Provide the [X, Y] coordinate of the cell's center where the given text is located.  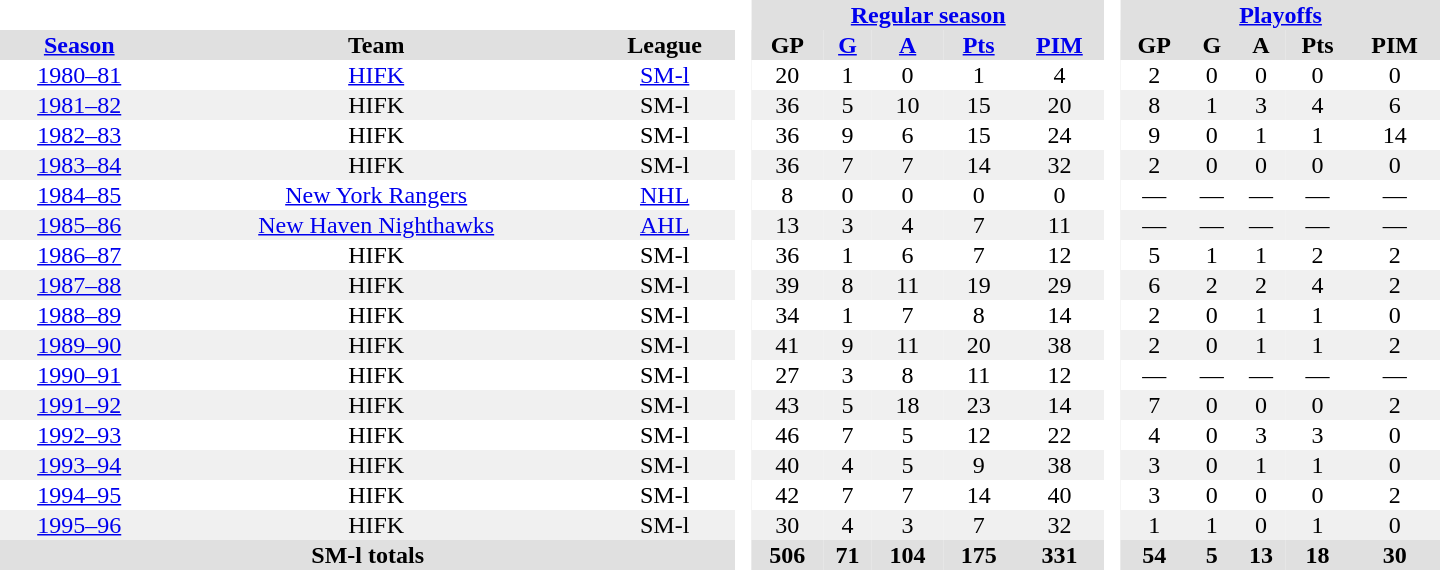
1987–88 [80, 285]
1983–84 [80, 165]
SM-l totals [368, 555]
29 [1059, 285]
1991–92 [80, 405]
1982–83 [80, 135]
Playoffs [1280, 15]
New York Rangers [376, 195]
1994–95 [80, 495]
1989–90 [80, 345]
1988–89 [80, 315]
AHL [665, 225]
Regular season [928, 15]
71 [848, 555]
1986–87 [80, 255]
54 [1154, 555]
19 [978, 285]
24 [1059, 135]
1993–94 [80, 465]
1995–96 [80, 525]
NHL [665, 195]
42 [788, 495]
23 [978, 405]
506 [788, 555]
1981–82 [80, 105]
New Haven Nighthawks [376, 225]
Team [376, 45]
41 [788, 345]
104 [908, 555]
League [665, 45]
43 [788, 405]
34 [788, 315]
1980–81 [80, 75]
22 [1059, 435]
10 [908, 105]
1984–85 [80, 195]
27 [788, 375]
Season [80, 45]
331 [1059, 555]
1985–86 [80, 225]
39 [788, 285]
175 [978, 555]
1990–91 [80, 375]
46 [788, 435]
1992–93 [80, 435]
